Scan for the cell matching the given text and deliver its (X, Y) coordinate at center. 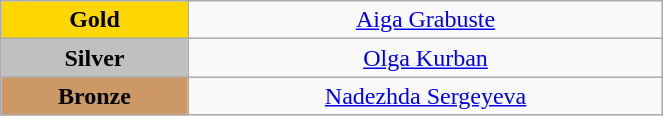
Olga Kurban (426, 58)
Gold (94, 20)
Silver (94, 58)
Bronze (94, 96)
Nadezhda Sergeyeva (426, 96)
Aiga Grabuste (426, 20)
